Return the [X, Y] coordinate for the center point of the cell that contains the specified text.  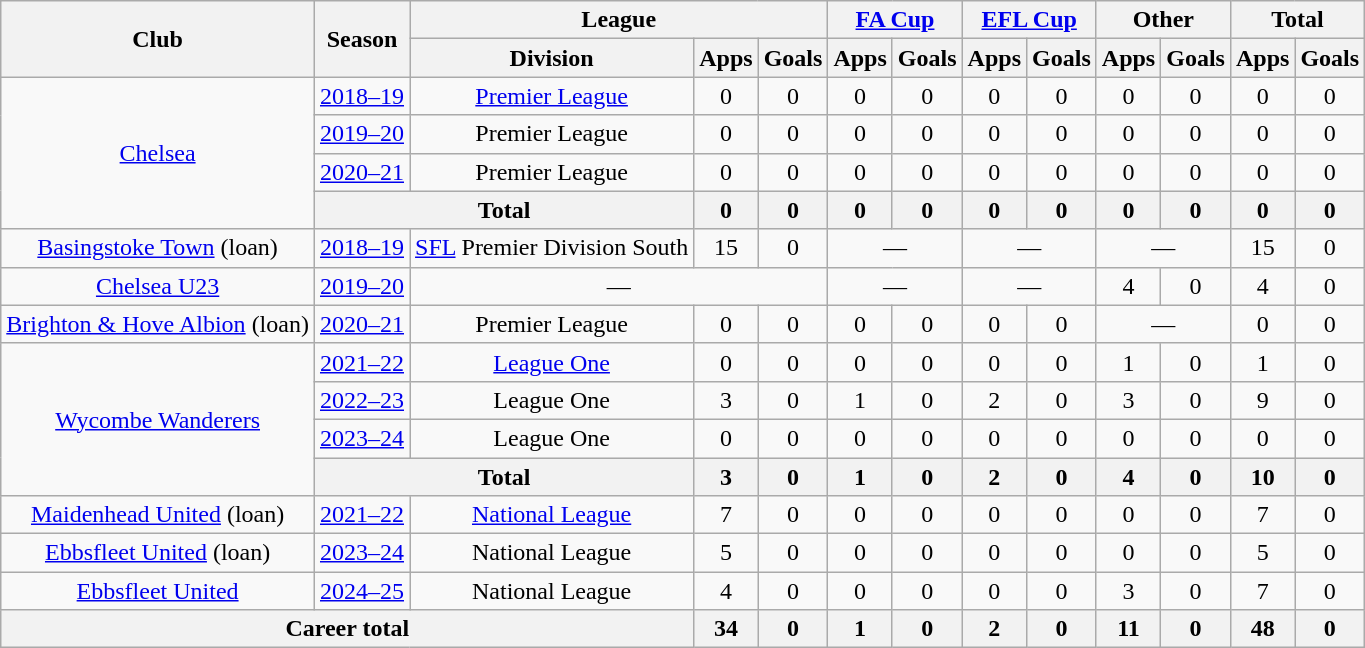
SFL Premier Division South [552, 248]
Club [158, 39]
9 [1262, 400]
Chelsea [158, 153]
Ebbsfleet United (loan) [158, 553]
48 [1262, 629]
FA Cup [895, 20]
Maidenhead United (loan) [158, 515]
2022–23 [362, 400]
Brighton & Hove Albion (loan) [158, 324]
Chelsea U23 [158, 286]
Career total [348, 629]
11 [1128, 629]
Division [552, 58]
EFL Cup [1029, 20]
2024–25 [362, 591]
League [619, 20]
Ebbsfleet United [158, 591]
10 [1262, 477]
34 [726, 629]
Basingstoke Town (loan) [158, 248]
Season [362, 39]
Wycombe Wanderers [158, 419]
Other [1163, 20]
